Locate the cell with the specified text and output its [X, Y] center coordinate. 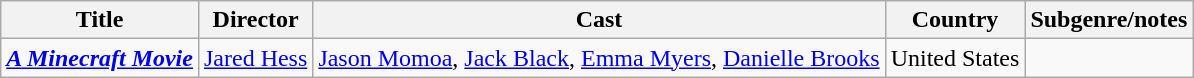
Subgenre/notes [1109, 20]
Jason Momoa, Jack Black, Emma Myers, Danielle Brooks [599, 58]
United States [955, 58]
Country [955, 20]
A Minecraft Movie [100, 58]
Director [255, 20]
Title [100, 20]
Jared Hess [255, 58]
Cast [599, 20]
